For the text-containing cell, return its midpoint in (X, Y) coordinate format. 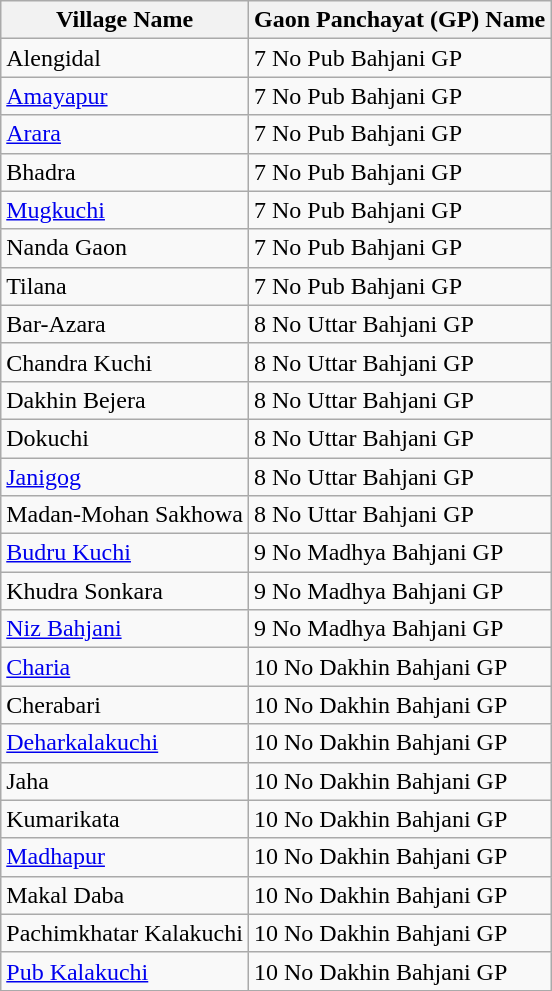
Kumarikata (125, 819)
Tilana (125, 286)
Khudra Sonkara (125, 591)
Nanda Gaon (125, 248)
Chandra Kuchi (125, 362)
Arara (125, 134)
Mugkuchi (125, 210)
Jaha (125, 781)
Niz Bahjani (125, 629)
Janigog (125, 477)
Bhadra (125, 172)
Madhapur (125, 857)
Madan-Mohan Sakhowa (125, 515)
Pub Kalakuchi (125, 971)
Dokuchi (125, 438)
Charia (125, 667)
Dakhin Bejera (125, 400)
Alengidal (125, 58)
Amayapur (125, 96)
Makal Daba (125, 895)
Village Name (125, 20)
Gaon Panchayat (GP) Name (399, 20)
Pachimkhatar Kalakuchi (125, 933)
Bar-Azara (125, 324)
Cherabari (125, 705)
Budru Kuchi (125, 553)
Deharkalakuchi (125, 743)
